Scan for the cell matching the given text and deliver its [X, Y] coordinate at center. 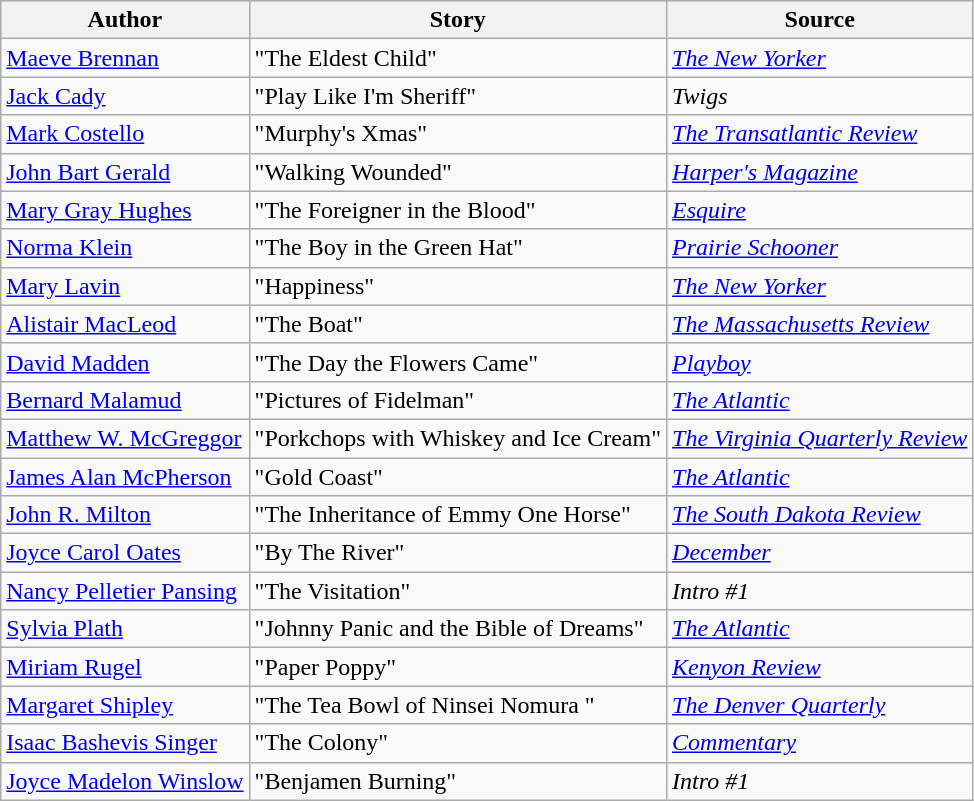
The Virginia Quarterly Review [820, 438]
"The Eldest Child" [458, 58]
"Walking Wounded" [458, 172]
Miriam Rugel [125, 667]
Mary Lavin [125, 286]
The Denver Quarterly [820, 705]
Mark Costello [125, 134]
"The Foreigner in the Blood" [458, 210]
"By The River" [458, 553]
Matthew W. McGreggor [125, 438]
The South Dakota Review [820, 515]
"Benjamen Burning" [458, 781]
David Madden [125, 362]
December [820, 553]
Margaret Shipley [125, 705]
Playboy [820, 362]
Joyce Madelon Winslow [125, 781]
Jack Cady [125, 96]
"The Inheritance of Emmy One Horse" [458, 515]
"Paper Poppy" [458, 667]
Twigs [820, 96]
Esquire [820, 210]
Maeve Brennan [125, 58]
Prairie Schooner [820, 248]
Source [820, 20]
Norma Klein [125, 248]
John R. Milton [125, 515]
Isaac Bashevis Singer [125, 743]
The Transatlantic Review [820, 134]
"The Boat" [458, 324]
"The Day the Flowers Came" [458, 362]
Bernard Malamud [125, 400]
Story [458, 20]
Harper's Magazine [820, 172]
"The Boy in the Green Hat" [458, 248]
Joyce Carol Oates [125, 553]
Nancy Pelletier Pansing [125, 591]
Alistair MacLeod [125, 324]
"Play Like I'm Sheriff" [458, 96]
"The Colony" [458, 743]
The Massachusetts Review [820, 324]
"Gold Coast" [458, 477]
"Johnny Panic and the Bible of Dreams" [458, 629]
"Porkchops with Whiskey and Ice Cream" [458, 438]
Mary Gray Hughes [125, 210]
Sylvia Plath [125, 629]
"Murphy's Xmas" [458, 134]
"The Tea Bowl of Ninsei Nomura " [458, 705]
Commentary [820, 743]
John Bart Gerald [125, 172]
"The Visitation" [458, 591]
Author [125, 20]
"Happiness" [458, 286]
Kenyon Review [820, 667]
"Pictures of Fidelman" [458, 400]
James Alan McPherson [125, 477]
